Provide the [X, Y] coordinate of the cell's center where the given text is located.  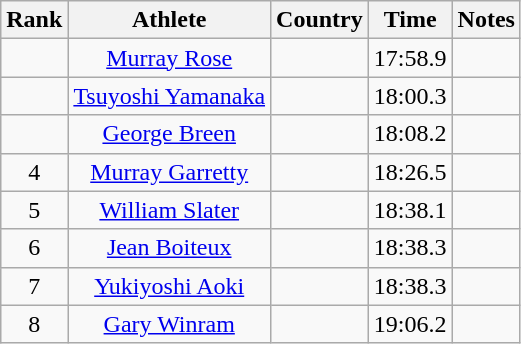
Athlete [170, 20]
8 [34, 324]
Yukiyoshi Aoki [170, 286]
18:26.5 [410, 172]
Jean Boiteux [170, 248]
Tsuyoshi Yamanaka [170, 96]
19:06.2 [410, 324]
18:00.3 [410, 96]
Country [320, 20]
7 [34, 286]
Gary Winram [170, 324]
18:38.1 [410, 210]
Time [410, 20]
Rank [34, 20]
William Slater [170, 210]
5 [34, 210]
Murray Rose [170, 58]
4 [34, 172]
17:58.9 [410, 58]
George Breen [170, 134]
6 [34, 248]
Murray Garretty [170, 172]
18:08.2 [410, 134]
Notes [486, 20]
